Provide the (X, Y) coordinate of the cell's center where the given text is located.  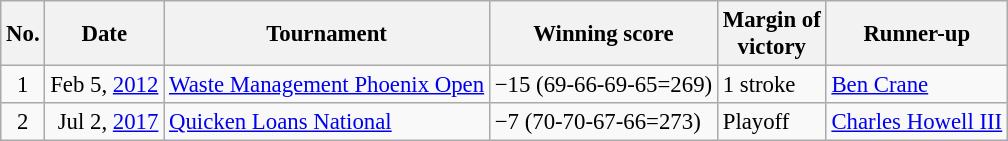
Feb 5, 2012 (104, 85)
Charles Howell III (916, 122)
Winning score (603, 34)
Margin ofvictory (772, 34)
Playoff (772, 122)
Runner-up (916, 34)
−7 (70-70-67-66=273) (603, 122)
No. (23, 34)
Jul 2, 2017 (104, 122)
1 stroke (772, 85)
Waste Management Phoenix Open (327, 85)
−15 (69-66-69-65=269) (603, 85)
Ben Crane (916, 85)
2 (23, 122)
Date (104, 34)
Tournament (327, 34)
1 (23, 85)
Quicken Loans National (327, 122)
